Pinpoint the cell where the given text exists, returning its (X, Y) midpoint coordinate. 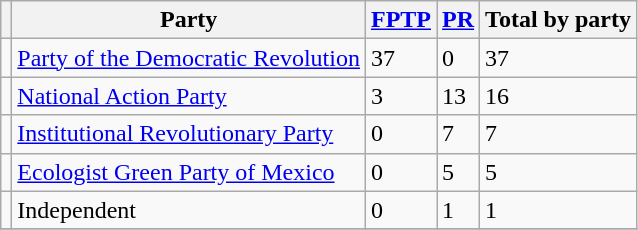
16 (558, 96)
Independent (189, 210)
National Action Party (189, 96)
Total by party (558, 20)
Ecologist Green Party of Mexico (189, 172)
Party (189, 20)
Party of the Democratic Revolution (189, 58)
13 (458, 96)
3 (400, 96)
Institutional Revolutionary Party (189, 134)
PR (458, 20)
FPTP (400, 20)
